Detect which cell encompasses the target text, then output its (X, Y) center coordinate. 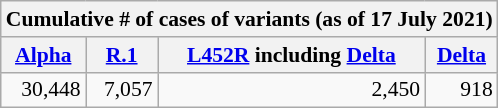
L452R including Delta (292, 55)
R.1 (122, 55)
Alpha (44, 55)
30,448 (44, 90)
2,450 (292, 90)
918 (462, 90)
7,057 (122, 90)
Cumulative # of cases of variants (as of 17 July 2021) (250, 19)
Delta (462, 55)
